Provide the (X, Y) coordinate of the cell's center where the given text is located.  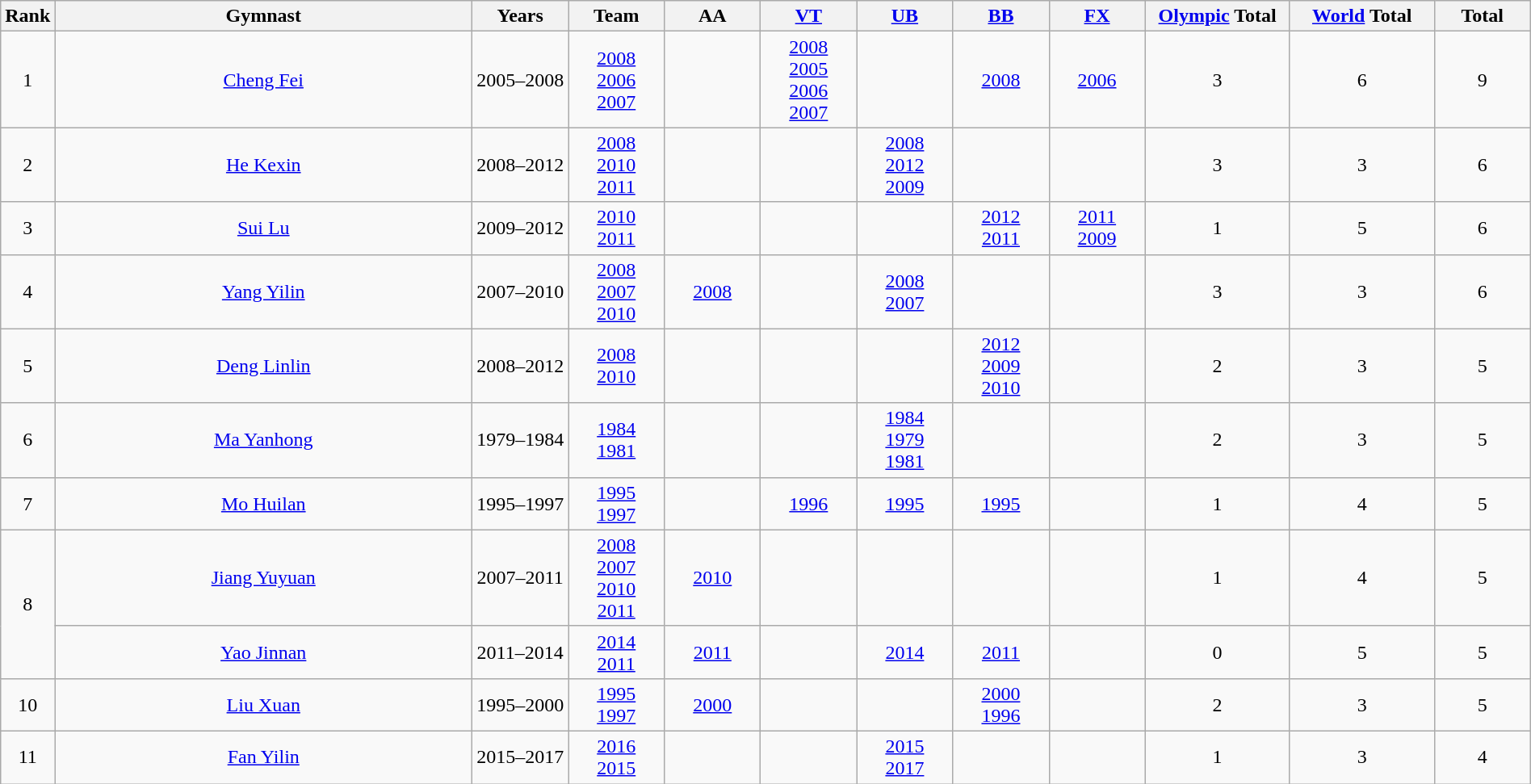
2008 2010 2011 (617, 165)
World Total (1361, 16)
UB (904, 16)
2009–2012 (520, 228)
2008 2007 (904, 291)
Total (1483, 16)
2015–2017 (520, 757)
2008 2007 2010 2011 (617, 578)
Olympic Total (1218, 16)
Ma Yanhong (263, 440)
Liu Xuan (263, 704)
1995–2000 (520, 704)
2008 2012 2009 (904, 165)
Years (520, 16)
FX (1097, 16)
2015 2017 (904, 757)
8 (27, 604)
Cheng Fei (263, 79)
0 (1218, 652)
Team (617, 16)
2014 (904, 652)
10 (27, 704)
1996 (809, 504)
VT (809, 16)
2007–2010 (520, 291)
2010 (712, 578)
2005–2008 (520, 79)
1979–1984 (520, 440)
Deng Linlin (263, 366)
2000 1996 (1001, 704)
2011–2014 (520, 652)
2008 2007 2010 (617, 291)
9 (1483, 79)
Rank (27, 16)
Yao Jinnan (263, 652)
He Kexin (263, 165)
2000 (712, 704)
Jiang Yuyuan (263, 578)
2012 2011 (1001, 228)
Gymnast (263, 16)
2008 2010 (617, 366)
Mo Huilan (263, 504)
BB (1001, 16)
2008 2005 2006 2007 (809, 79)
Yang Yilin (263, 291)
2014 2011 (617, 652)
AA (712, 16)
2010 2011 (617, 228)
Sui Lu (263, 228)
2011 2009 (1097, 228)
2006 (1097, 79)
Fan Yilin (263, 757)
2016 2015 (617, 757)
2007–2011 (520, 578)
2012 2009 2010 (1001, 366)
2008 2006 2007 (617, 79)
11 (27, 757)
7 (27, 504)
1995–1997 (520, 504)
1984 1979 1981 (904, 440)
1984 1981 (617, 440)
